Locate the cell with the specified text and output its [X, Y] center coordinate. 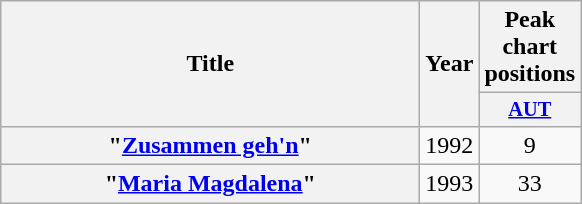
"Maria Magdalena" [210, 184]
9 [530, 145]
Peak chart positions [530, 47]
1992 [450, 145]
Year [450, 64]
Title [210, 64]
AUT [530, 110]
33 [530, 184]
"Zusammen geh'n" [210, 145]
1993 [450, 184]
